From the cell containing the given text, extract its center point as (x, y) coordinate. 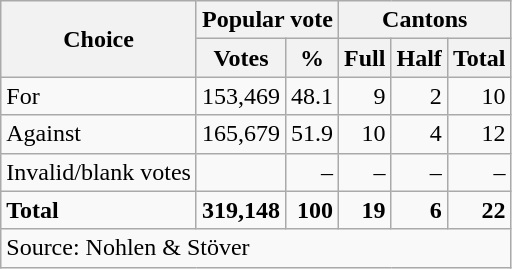
Votes (240, 58)
Half (419, 58)
Source: Nohlen & Stöver (256, 248)
48.1 (312, 96)
319,148 (240, 210)
153,469 (240, 96)
For (99, 96)
Popular vote (267, 20)
12 (479, 134)
% (312, 58)
19 (365, 210)
51.9 (312, 134)
Invalid/blank votes (99, 172)
100 (312, 210)
6 (419, 210)
Choice (99, 39)
2 (419, 96)
Against (99, 134)
9 (365, 96)
4 (419, 134)
22 (479, 210)
Full (365, 58)
Cantons (425, 20)
165,679 (240, 134)
